Find where the given text appears and provide that cell's center as [x, y] coordinate. 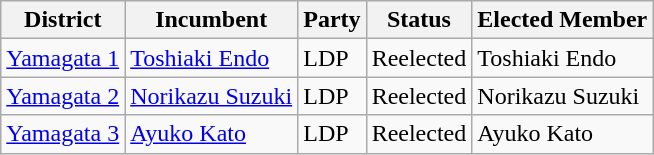
Yamagata 3 [63, 134]
Incumbent [212, 20]
Status [419, 20]
Elected Member [562, 20]
Yamagata 2 [63, 96]
Party [332, 20]
District [63, 20]
Yamagata 1 [63, 58]
